Scan for the cell matching the given text and deliver its [X, Y] coordinate at center. 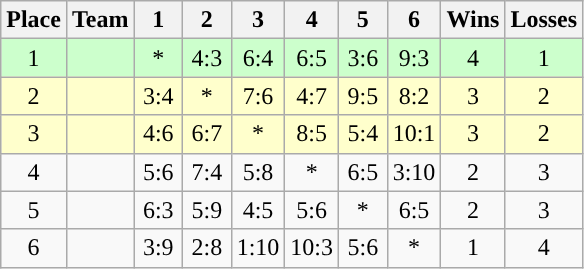
7:4 [208, 172]
4:3 [208, 58]
10:3 [312, 248]
8:2 [414, 96]
5:8 [258, 172]
4:6 [158, 134]
7:6 [258, 96]
6:4 [258, 58]
5:4 [364, 134]
4:5 [258, 210]
Wins [473, 20]
6:3 [158, 210]
8:5 [312, 134]
6:7 [208, 134]
10:1 [414, 134]
1:10 [258, 248]
3:9 [158, 248]
9:3 [414, 58]
Losses [544, 20]
4:7 [312, 96]
3:4 [158, 96]
Place [34, 20]
3:10 [414, 172]
2:8 [208, 248]
5:9 [208, 210]
Team [100, 20]
9:5 [364, 96]
3:6 [364, 58]
